Pinpoint the cell where the given text exists, returning its [X, Y] midpoint coordinate. 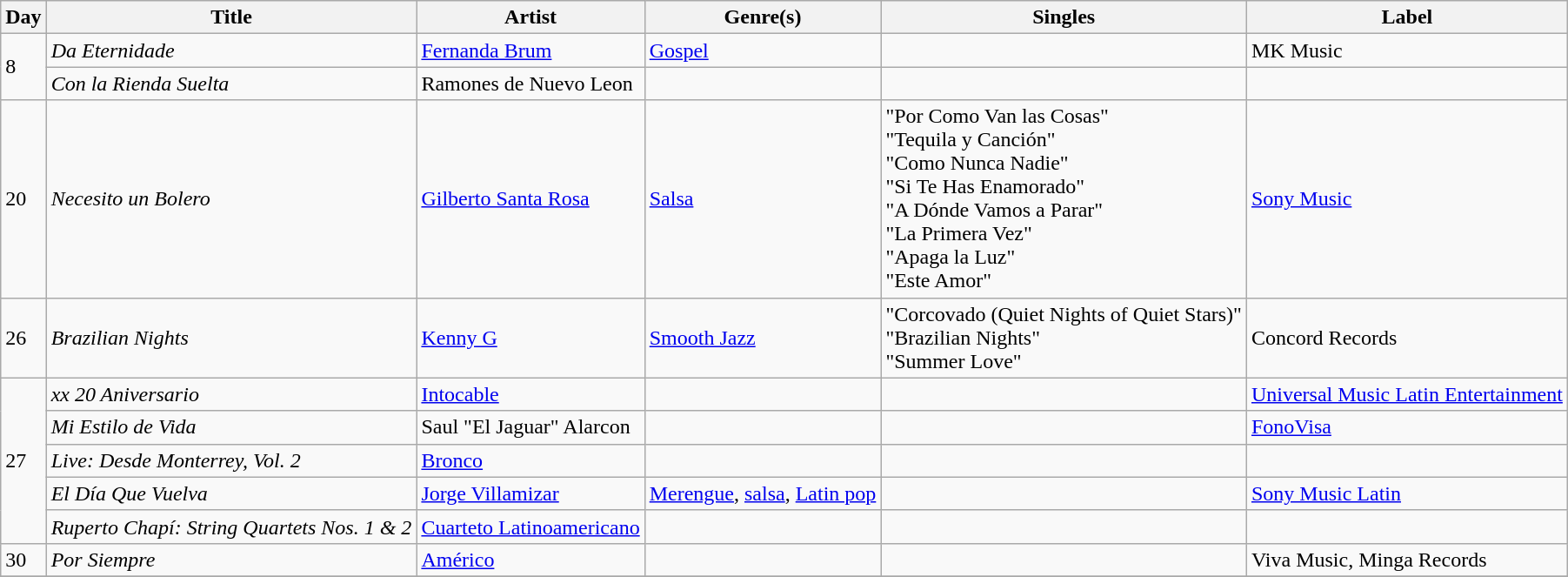
Bronco [530, 460]
Américo [530, 560]
30 [23, 560]
27 [23, 460]
Kenny G [530, 338]
Mi Estilo de Vida [231, 427]
Genre(s) [763, 17]
Gilberto Santa Rosa [530, 198]
Title [231, 17]
Viva Music, Minga Records [1407, 560]
Day [23, 17]
Necesito un Bolero [231, 198]
Brazilian Nights [231, 338]
Intocable [530, 394]
"Por Como Van las Cosas""Tequila y Canción""Como Nunca Nadie""Si Te Has Enamorado""A Dónde Vamos a Parar""La Primera Vez""Apaga la Luz""Este Amor" [1064, 198]
Jorge Villamizar [530, 493]
Da Eternidade [231, 50]
Sony Music [1407, 198]
Smooth Jazz [763, 338]
Merengue, salsa, Latin pop [763, 493]
26 [23, 338]
xx 20 Aniversario [231, 394]
Cuarteto Latinoamericano [530, 527]
Por Siempre [231, 560]
Universal Music Latin Entertainment [1407, 394]
Salsa [763, 198]
MK Music [1407, 50]
20 [23, 198]
Ramones de Nuevo Leon [530, 84]
Singles [1064, 17]
Label [1407, 17]
FonoVisa [1407, 427]
El Día Que Vuelva [231, 493]
Ruperto Chapí: String Quartets Nos. 1 & 2 [231, 527]
Live: Desde Monterrey, Vol. 2 [231, 460]
Concord Records [1407, 338]
Con la Rienda Suelta [231, 84]
"Corcovado (Quiet Nights of Quiet Stars)""Brazilian Nights""Summer Love" [1064, 338]
8 [23, 67]
Artist [530, 17]
Sony Music Latin [1407, 493]
Fernanda Brum [530, 50]
Saul "El Jaguar" Alarcon [530, 427]
Gospel [763, 50]
